Locate the cell with the specified text and output its (x, y) center coordinate. 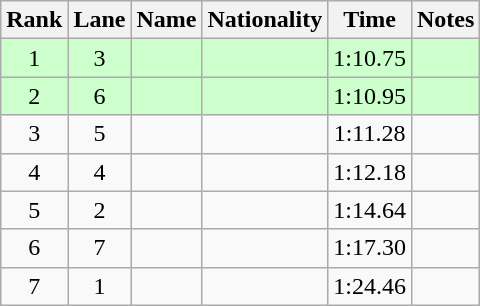
1:17.30 (370, 248)
1:10.75 (370, 58)
1:14.64 (370, 210)
Rank (34, 20)
1:11.28 (370, 134)
1:10.95 (370, 96)
Lane (100, 20)
Time (370, 20)
Notes (445, 20)
Nationality (265, 20)
1:24.46 (370, 286)
Name (166, 20)
1:12.18 (370, 172)
